Extract the [X, Y] coordinate from the center of the cell holding the provided text.  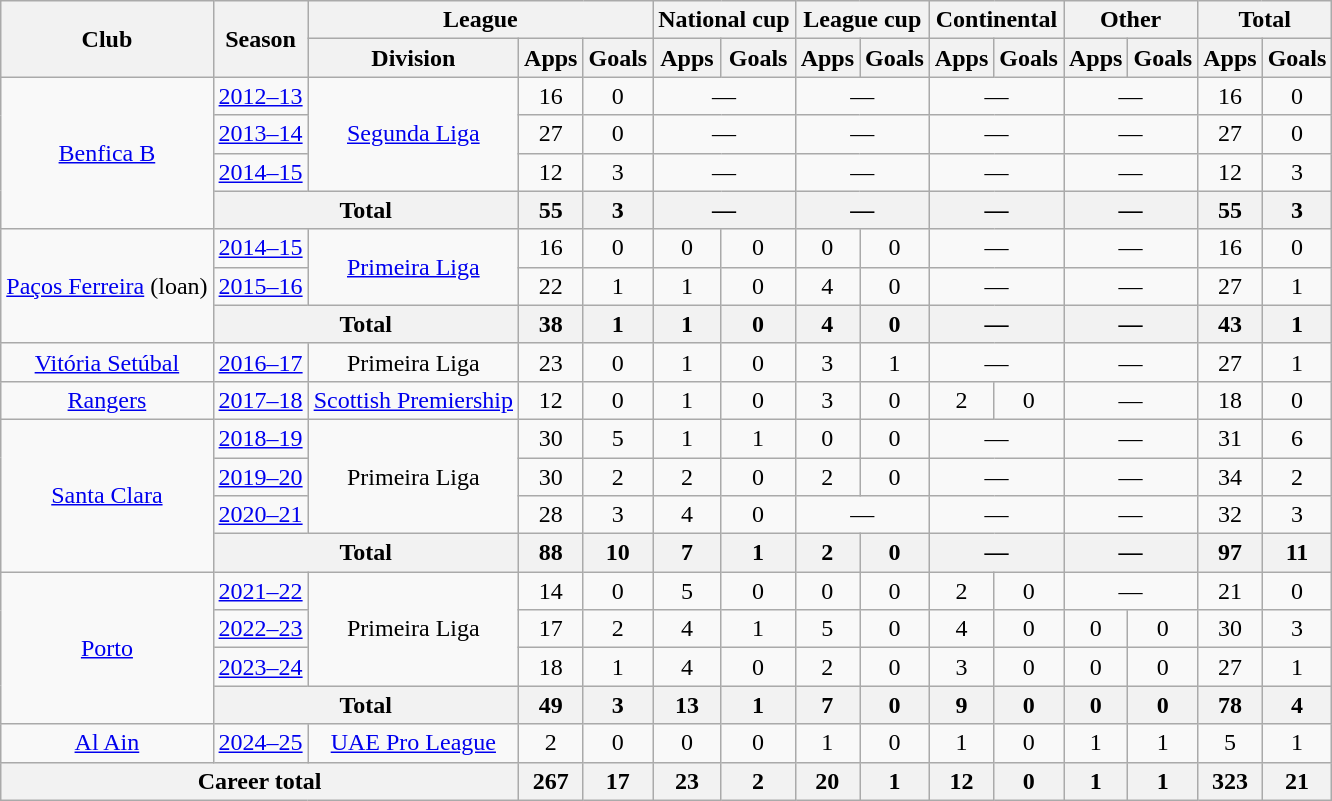
2020–21 [260, 515]
88 [551, 553]
Rangers [107, 400]
League cup [862, 20]
97 [1230, 553]
32 [1230, 515]
Division [413, 58]
Continental [996, 20]
20 [827, 781]
323 [1230, 781]
League [480, 20]
Paços Ferreira (loan) [107, 286]
11 [1297, 553]
2021–22 [260, 591]
Vitória Setúbal [107, 362]
Season [260, 39]
10 [618, 553]
2022–23 [260, 629]
2019–20 [260, 477]
6 [1297, 438]
2023–24 [260, 667]
78 [1230, 705]
Scottish Premiership [413, 400]
267 [551, 781]
49 [551, 705]
43 [1230, 324]
9 [961, 705]
2017–18 [260, 400]
Club [107, 39]
38 [551, 324]
Santa Clara [107, 495]
2013–14 [260, 134]
2016–17 [260, 362]
Segunda Liga [413, 134]
22 [551, 286]
Career total [260, 781]
National cup [724, 20]
28 [551, 515]
Benfica B [107, 153]
2024–25 [260, 743]
31 [1230, 438]
Al Ain [107, 743]
34 [1230, 477]
14 [551, 591]
Other [1131, 20]
2015–16 [260, 286]
Porto [107, 648]
2018–19 [260, 438]
13 [687, 705]
2012–13 [260, 96]
UAE Pro League [413, 743]
